Locate the cell with the specified text and output its [X, Y] center coordinate. 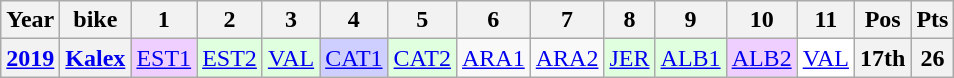
9 [690, 20]
2 [230, 20]
ARA1 [493, 58]
ARA2 [567, 58]
7 [567, 20]
CAT1 [354, 58]
CAT2 [422, 58]
1 [164, 20]
8 [630, 20]
5 [422, 20]
6 [493, 20]
10 [762, 20]
26 [932, 58]
Kalex [96, 58]
17th [882, 58]
Pos [882, 20]
4 [354, 20]
EST2 [230, 58]
ALB1 [690, 58]
2019 [30, 58]
EST1 [164, 58]
Year [30, 20]
11 [826, 20]
JER [630, 58]
bike [96, 20]
Pts [932, 20]
ALB2 [762, 58]
3 [290, 20]
